Output the (x, y) coordinate of the center of the cell containing the given text.  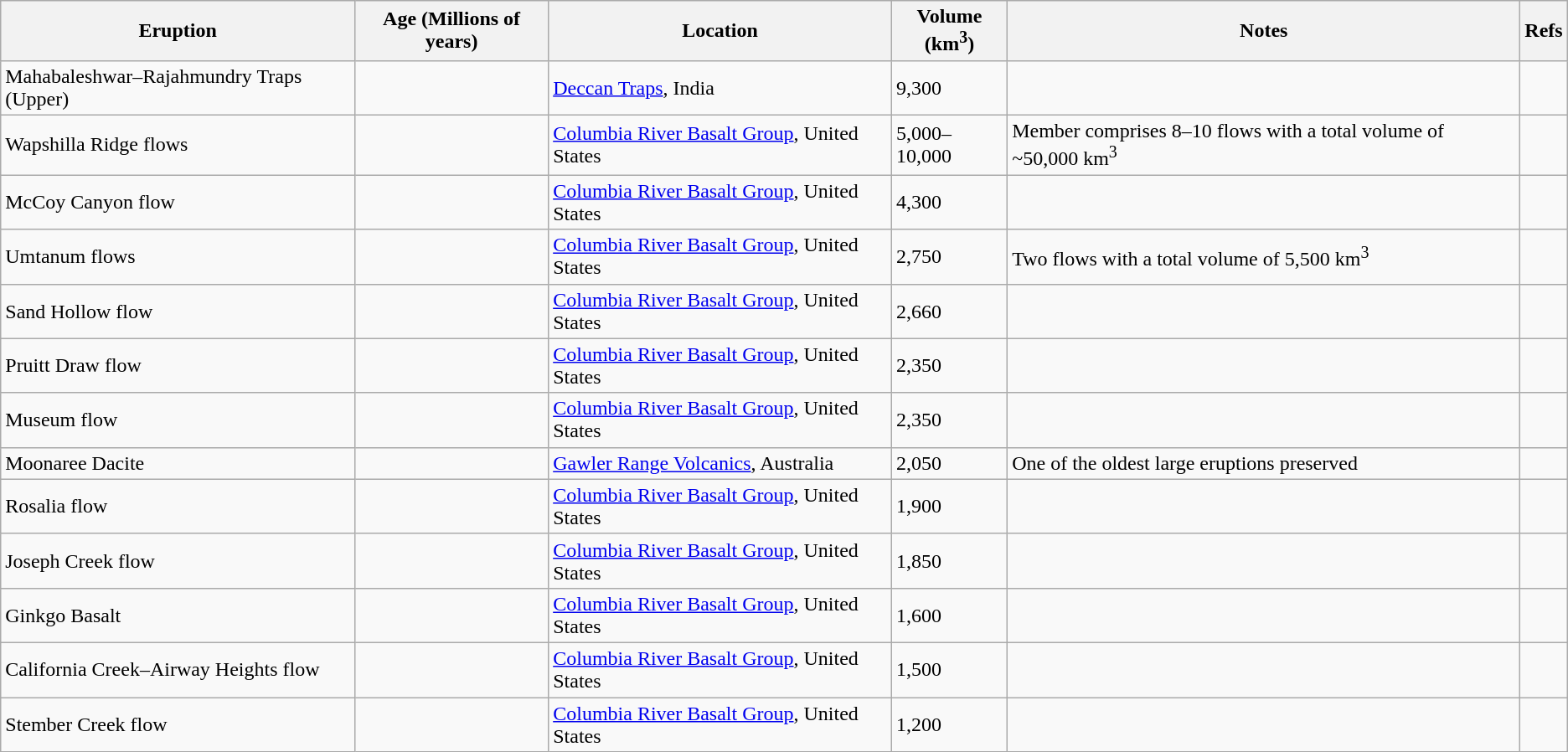
Moonaree Dacite (178, 463)
Gawler Range Volcanics, Australia (720, 463)
2,660 (949, 312)
Age (Millions of years) (452, 31)
Stember Creek flow (178, 725)
Rosalia flow (178, 506)
2,750 (949, 256)
1,200 (949, 725)
Joseph Creek flow (178, 561)
Eruption (178, 31)
Wapshilla Ridge flows (178, 145)
Ginkgo Basalt (178, 615)
4,300 (949, 203)
Umtanum flows (178, 256)
5,000–10,000 (949, 145)
Pruitt Draw flow (178, 365)
Mahabaleshwar–Rajahmundry Traps (Upper) (178, 87)
2,050 (949, 463)
Location (720, 31)
1,500 (949, 670)
McCoy Canyon flow (178, 203)
California Creek–Airway Heights flow (178, 670)
9,300 (949, 87)
Museum flow (178, 420)
Refs (1544, 31)
Notes (1264, 31)
1,900 (949, 506)
1,850 (949, 561)
Two flows with a total volume of 5,500 km3 (1264, 256)
Volume(km3) (949, 31)
1,600 (949, 615)
Deccan Traps, India (720, 87)
Member comprises 8–10 flows with a total volume of ~50,000 km3 (1264, 145)
Sand Hollow flow (178, 312)
One of the oldest large eruptions preserved (1264, 463)
